Determine the (X, Y) coordinate at the center of the cell enclosing the given text.  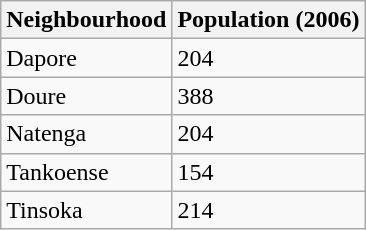
Tinsoka (86, 210)
Dapore (86, 58)
154 (268, 172)
388 (268, 96)
Natenga (86, 134)
Population (2006) (268, 20)
214 (268, 210)
Neighbourhood (86, 20)
Tankoense (86, 172)
Doure (86, 96)
